Provide the (x, y) coordinate of the cell's center where the given text is located.  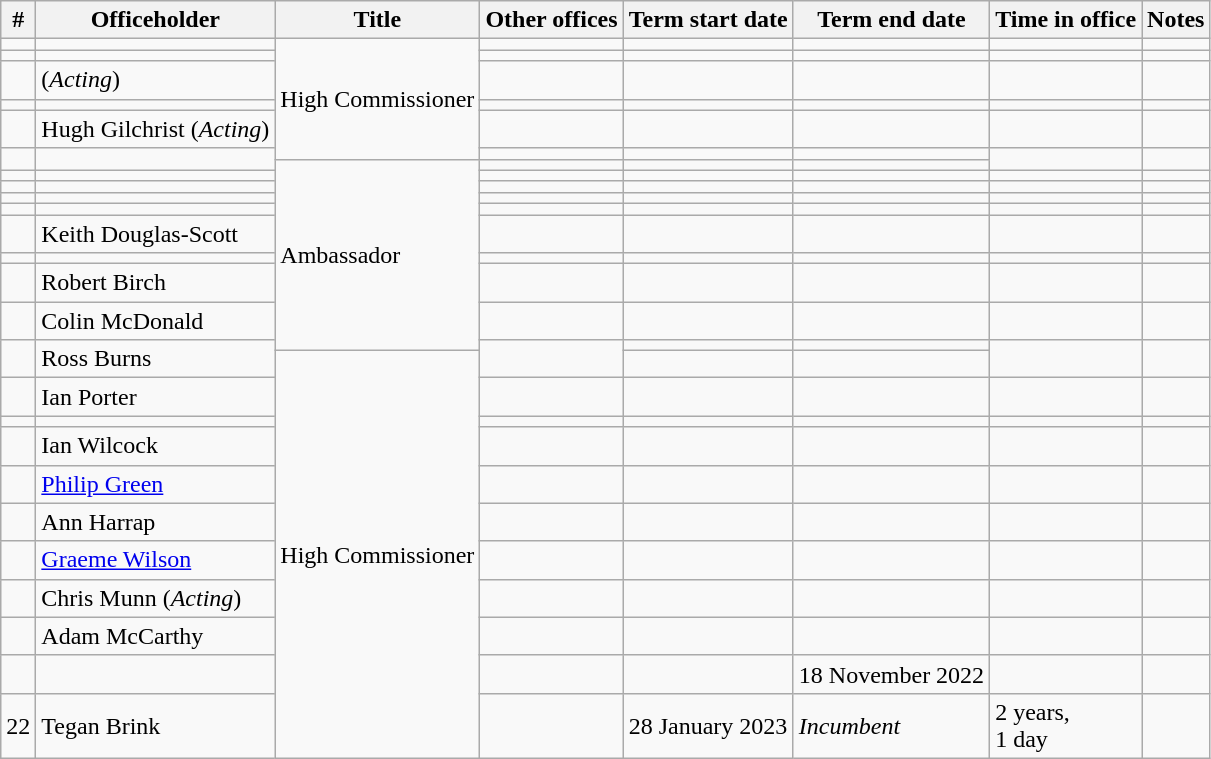
Adam McCarthy (156, 636)
Title (378, 20)
22 (18, 726)
(Acting) (156, 80)
Time in office (1066, 20)
Ross Burns (156, 359)
Incumbent (891, 726)
Graeme Wilson (156, 560)
2 years,1 day (1066, 726)
Ian Porter (156, 397)
# (18, 20)
Colin McDonald (156, 321)
Ambassador (378, 255)
Robert Birch (156, 283)
Term end date (891, 20)
Tegan Brink (156, 726)
Notes (1176, 20)
Chris Munn (Acting) (156, 598)
Hugh Gilchrist (Acting) (156, 129)
28 January 2023 (708, 726)
Other offices (552, 20)
Philip Green (156, 484)
Ian Wilcock (156, 446)
Keith Douglas-Scott (156, 233)
18 November 2022 (891, 674)
Ann Harrap (156, 522)
Term start date (708, 20)
Officeholder (156, 20)
